Identify which cell holds the provided text, then report its (x, y) central coordinate. 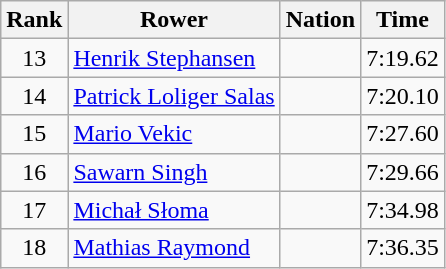
Mathias Raymond (174, 248)
Rower (174, 20)
17 (34, 210)
7:29.66 (403, 172)
Time (403, 20)
7:20.10 (403, 96)
Rank (34, 20)
7:27.60 (403, 134)
15 (34, 134)
Nation (320, 20)
Michał Słoma (174, 210)
Mario Vekic (174, 134)
14 (34, 96)
13 (34, 58)
16 (34, 172)
7:36.35 (403, 248)
Sawarn Singh (174, 172)
Patrick Loliger Salas (174, 96)
7:19.62 (403, 58)
Henrik Stephansen (174, 58)
7:34.98 (403, 210)
18 (34, 248)
